Search for the cell housing the specified text and yield its (x, y) center coordinate. 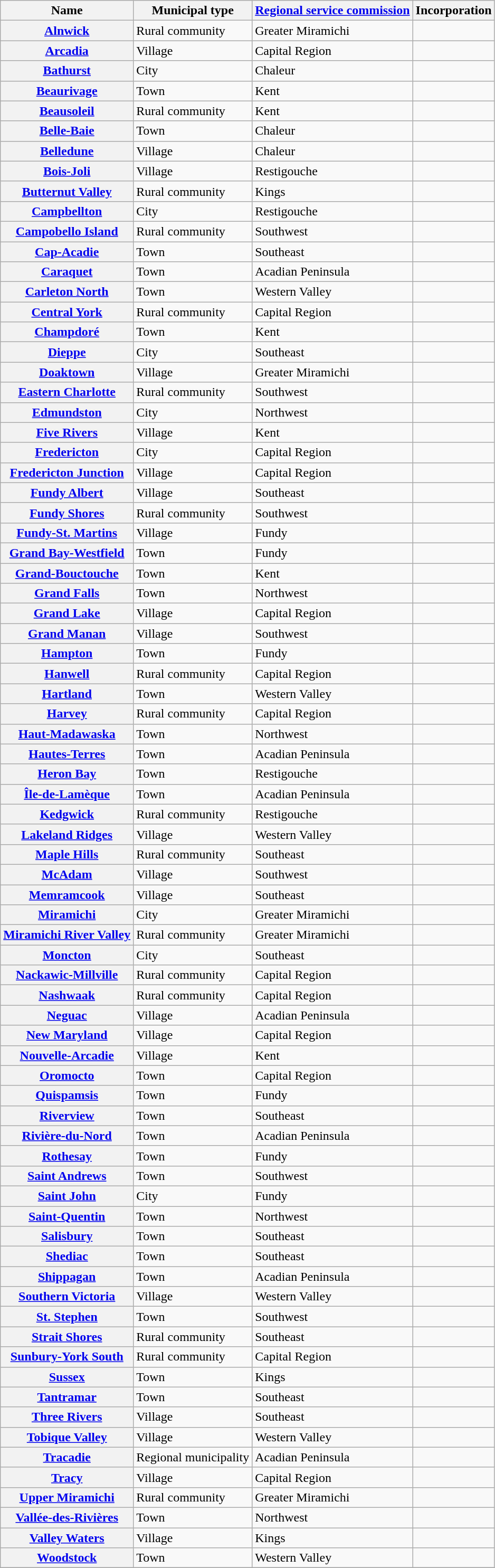
Salisbury (67, 1236)
Fundy Shores (67, 513)
Rivière-du-Nord (67, 1136)
Oromocto (67, 1075)
Hartland (67, 694)
Nackawic-Millville (67, 975)
Sunbury-York South (67, 1357)
Regional municipality (193, 1457)
Vallée-des-Rivières (67, 1517)
Rothesay (67, 1156)
Beaurivage (67, 91)
Tracadie (67, 1457)
Champdoré (67, 332)
Bathurst (67, 71)
New Maryland (67, 1035)
Kedgwick (67, 814)
Fundy Albert (67, 493)
Hautes-Terres (67, 754)
Fredericton Junction (67, 473)
Grand Bay-Westfield (67, 553)
Campobello Island (67, 231)
Tobique Valley (67, 1437)
Tracy (67, 1477)
Hanwell (67, 674)
Dieppe (67, 352)
Grand Lake (67, 613)
Fredericton (67, 452)
Five Rivers (67, 432)
Belledune (67, 151)
McAdam (67, 874)
Maple Hills (67, 854)
Nouvelle-Arcadie (67, 1055)
Name (67, 11)
Carleton North (67, 292)
Bois-Joli (67, 171)
Grand Falls (67, 593)
Miramichi River Valley (67, 935)
Sussex (67, 1377)
Shediac (67, 1257)
Moncton (67, 955)
Caraquet (67, 272)
Belle-Baie (67, 131)
Fundy-St. Martins (67, 533)
Campbellton (67, 211)
Quispamsis (67, 1095)
Doaktown (67, 372)
Beausoleil (67, 111)
Heron Bay (67, 774)
Harvey (67, 714)
Tantramar (67, 1397)
Grand Manan (67, 634)
Saint-Quentin (67, 1216)
Edmundston (67, 412)
Lakeland Ridges (67, 834)
Saint Andrews (67, 1176)
Regional service commission (332, 11)
Municipal type (193, 11)
Strait Shores (67, 1337)
Woodstock (67, 1558)
Southern Victoria (67, 1297)
Hampton (67, 654)
Eastern Charlotte (67, 392)
Grand-Bouctouche (67, 573)
Incorporation (454, 11)
Butternut Valley (67, 191)
Shippagan (67, 1277)
Cap-Acadie (67, 252)
Three Rivers (67, 1417)
Alnwick (67, 31)
Upper Miramichi (67, 1497)
Neguac (67, 1015)
Haut-Madawaska (67, 734)
St. Stephen (67, 1317)
Saint John (67, 1196)
Île-de-Lamèque (67, 794)
Riverview (67, 1116)
Miramichi (67, 915)
Arcadia (67, 51)
Memramcook (67, 895)
Central York (67, 312)
Nashwaak (67, 995)
Valley Waters (67, 1538)
